Identify which cell holds the provided text, then report its (x, y) central coordinate. 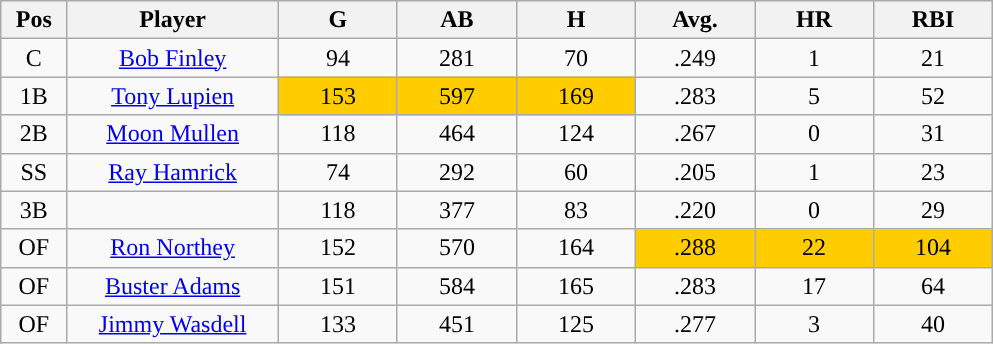
21 (934, 58)
.267 (694, 134)
60 (576, 172)
151 (338, 286)
H (576, 20)
.205 (694, 172)
570 (456, 248)
133 (338, 324)
281 (456, 58)
70 (576, 58)
AB (456, 20)
.288 (694, 248)
153 (338, 96)
29 (934, 210)
3B (34, 210)
31 (934, 134)
23 (934, 172)
.249 (694, 58)
Pos (34, 20)
Jimmy Wasdell (173, 324)
64 (934, 286)
Moon Mullen (173, 134)
SS (34, 172)
597 (456, 96)
165 (576, 286)
152 (338, 248)
RBI (934, 20)
52 (934, 96)
104 (934, 248)
40 (934, 324)
94 (338, 58)
377 (456, 210)
Ray Hamrick (173, 172)
Player (173, 20)
Ron Northey (173, 248)
3 (814, 324)
451 (456, 324)
.220 (694, 210)
125 (576, 324)
22 (814, 248)
292 (456, 172)
169 (576, 96)
C (34, 58)
Bob Finley (173, 58)
2B (34, 134)
74 (338, 172)
164 (576, 248)
5 (814, 96)
464 (456, 134)
584 (456, 286)
124 (576, 134)
G (338, 20)
17 (814, 286)
Buster Adams (173, 286)
83 (576, 210)
Avg. (694, 20)
.277 (694, 324)
1B (34, 96)
HR (814, 20)
Tony Lupien (173, 96)
